Scan for the cell matching the given text and deliver its [X, Y] coordinate at center. 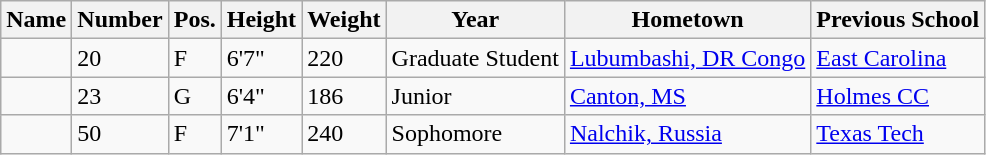
Year [475, 20]
East Carolina [898, 58]
Sophomore [475, 134]
6'7" [261, 58]
Junior [475, 96]
Graduate Student [475, 58]
20 [120, 58]
6'4" [261, 96]
Holmes CC [898, 96]
186 [344, 96]
50 [120, 134]
240 [344, 134]
Previous School [898, 20]
Height [261, 20]
Name [36, 20]
Pos. [194, 20]
Lubumbashi, DR Congo [687, 58]
220 [344, 58]
23 [120, 96]
Weight [344, 20]
Number [120, 20]
Hometown [687, 20]
7'1" [261, 134]
Texas Tech [898, 134]
Nalchik, Russia [687, 134]
Canton, MS [687, 96]
G [194, 96]
